Detect which cell encompasses the target text, then output its [X, Y] center coordinate. 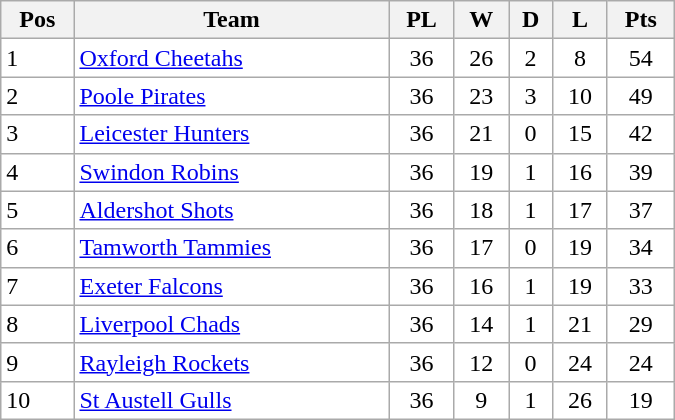
Tamworth Tammies [232, 248]
7 [38, 286]
5 [38, 210]
34 [640, 248]
PL [422, 20]
Oxford Cheetahs [232, 58]
D [530, 20]
23 [482, 96]
29 [640, 324]
Pts [640, 20]
33 [640, 286]
Swindon Robins [232, 172]
37 [640, 210]
15 [580, 134]
4 [38, 172]
Leicester Hunters [232, 134]
W [482, 20]
39 [640, 172]
Poole Pirates [232, 96]
L [580, 20]
49 [640, 96]
12 [482, 362]
6 [38, 248]
Exeter Falcons [232, 286]
14 [482, 324]
Team [232, 20]
Liverpool Chads [232, 324]
Aldershot Shots [232, 210]
Pos [38, 20]
18 [482, 210]
Rayleigh Rockets [232, 362]
42 [640, 134]
54 [640, 58]
St Austell Gulls [232, 400]
